Find where the given text appears and provide that cell's center as (X, Y) coordinate. 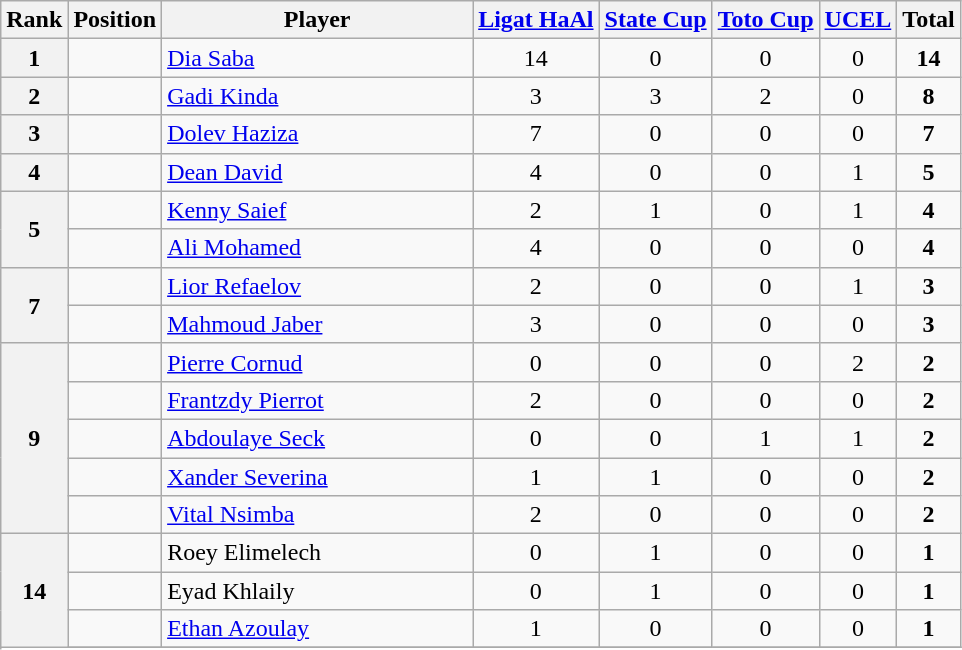
Ligat HaAl (536, 20)
Frantzdy Pierrot (318, 400)
8 (929, 96)
Eyad Khlaily (318, 591)
Pierre Cornud (318, 362)
Lior Refaelov (318, 286)
9 (34, 438)
Mahmoud Jaber (318, 324)
Dolev Haziza (318, 134)
Gadi Kinda (318, 96)
Position (115, 20)
Dia Saba (318, 58)
Ethan Azoulay (318, 629)
Toto Cup (766, 20)
Vital Nsimba (318, 515)
UCEL (858, 20)
Ali Mohamed (318, 248)
Rank (34, 20)
Player (318, 20)
Dean David (318, 172)
State Cup (656, 20)
Total (929, 20)
Roey Elimelech (318, 553)
Kenny Saief (318, 210)
Xander Severina (318, 477)
Abdoulaye Seck (318, 438)
